Detect which cell encompasses the target text, then output its [X, Y] center coordinate. 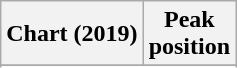
Peakposition [189, 34]
Chart (2019) [72, 34]
